Search for the cell housing the specified text and yield its [x, y] center coordinate. 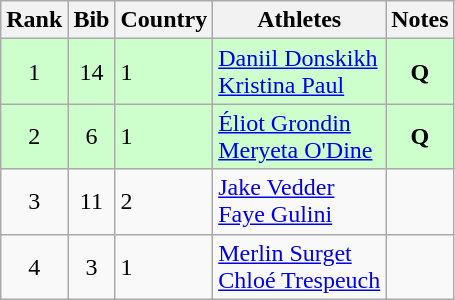
Merlin SurgetChloé Trespeuch [300, 266]
Athletes [300, 20]
Notes [420, 20]
6 [92, 136]
Rank [34, 20]
Bib [92, 20]
11 [92, 202]
Éliot GrondinMeryeta O'Dine [300, 136]
Daniil DonskikhKristina Paul [300, 72]
Jake VedderFaye Gulini [300, 202]
Country [164, 20]
14 [92, 72]
4 [34, 266]
